From the cell containing the given text, extract its center point as [x, y] coordinate. 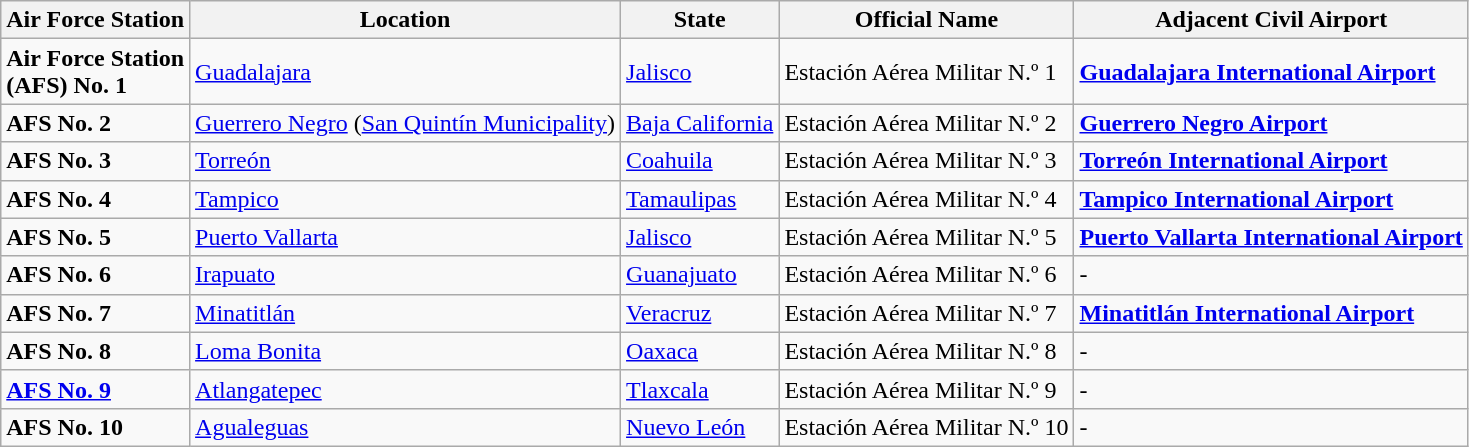
Estación Aérea Militar N.º 6 [926, 275]
Estación Aérea Militar N.º 10 [926, 427]
Estación Aérea Militar N.º 7 [926, 313]
Coahuila [700, 161]
Minatitlán International Airport [1271, 313]
Estación Aérea Militar N.º 2 [926, 123]
Guadalajara [406, 72]
Official Name [926, 20]
Guanajuato [700, 275]
AFS No. 10 [96, 427]
Air Force Station [96, 20]
AFS No. 9 [96, 389]
AFS No. 7 [96, 313]
Tampico [406, 199]
Puerto Vallarta [406, 237]
Location [406, 20]
Oaxaca [700, 351]
AFS No. 6 [96, 275]
Atlangatepec [406, 389]
AFS No. 2 [96, 123]
Estación Aérea Militar N.º 5 [926, 237]
Estación Aérea Militar N.º 3 [926, 161]
AFS No. 4 [96, 199]
Torreón International Airport [1271, 161]
Estación Aérea Militar N.º 1 [926, 72]
AFS No. 3 [96, 161]
Guerrero Negro (San Quintín Municipality) [406, 123]
Irapuato [406, 275]
Agualeguas [406, 427]
Tamaulipas [700, 199]
Puerto Vallarta International Airport [1271, 237]
Estación Aérea Militar N.º 4 [926, 199]
Tampico International Airport [1271, 199]
AFS No. 5 [96, 237]
Minatitlán [406, 313]
AFS No. 8 [96, 351]
Tlaxcala [700, 389]
Adjacent Civil Airport [1271, 20]
Baja California [700, 123]
State [700, 20]
Guadalajara International Airport [1271, 72]
Loma Bonita [406, 351]
Air Force Station(AFS) No. 1 [96, 72]
Nuevo León [700, 427]
Guerrero Negro Airport [1271, 123]
Veracruz [700, 313]
Estación Aérea Militar N.º 8 [926, 351]
Estación Aérea Militar N.º 9 [926, 389]
Torreón [406, 161]
